Pinpoint the cell where the given text exists, returning its [X, Y] midpoint coordinate. 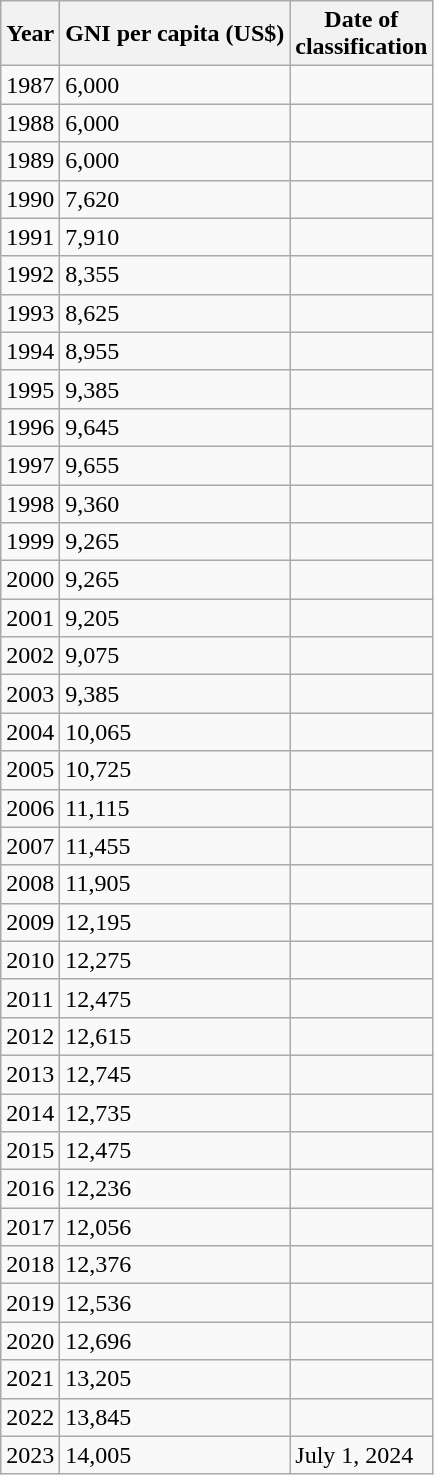
2008 [30, 884]
11,905 [175, 884]
9,655 [175, 465]
9,075 [175, 656]
2014 [30, 1113]
2002 [30, 656]
8,625 [175, 313]
7,910 [175, 237]
12,376 [175, 1265]
1991 [30, 237]
14,005 [175, 1455]
13,845 [175, 1417]
2011 [30, 998]
13,205 [175, 1379]
8,955 [175, 351]
2013 [30, 1074]
2012 [30, 1036]
1995 [30, 389]
2018 [30, 1265]
2019 [30, 1303]
12,615 [175, 1036]
1998 [30, 503]
2022 [30, 1417]
1992 [30, 275]
2017 [30, 1227]
8,355 [175, 275]
1988 [30, 123]
July 1, 2024 [362, 1455]
12,696 [175, 1341]
12,275 [175, 960]
1999 [30, 542]
11,115 [175, 808]
GNI per capita (US$) [175, 34]
2005 [30, 770]
12,745 [175, 1074]
2020 [30, 1341]
12,195 [175, 922]
1990 [30, 199]
7,620 [175, 199]
Year [30, 34]
1989 [30, 161]
2016 [30, 1189]
2004 [30, 732]
2007 [30, 846]
2001 [30, 618]
12,735 [175, 1113]
10,065 [175, 732]
9,645 [175, 427]
1993 [30, 313]
10,725 [175, 770]
2010 [30, 960]
Date ofclassification [362, 34]
2015 [30, 1151]
11,455 [175, 846]
1996 [30, 427]
12,236 [175, 1189]
2000 [30, 580]
12,536 [175, 1303]
9,205 [175, 618]
12,056 [175, 1227]
2003 [30, 694]
2023 [30, 1455]
9,360 [175, 503]
1997 [30, 465]
2006 [30, 808]
2009 [30, 922]
1994 [30, 351]
2021 [30, 1379]
1987 [30, 85]
